Extract the (X, Y) coordinate from the center of the cell holding the provided text.  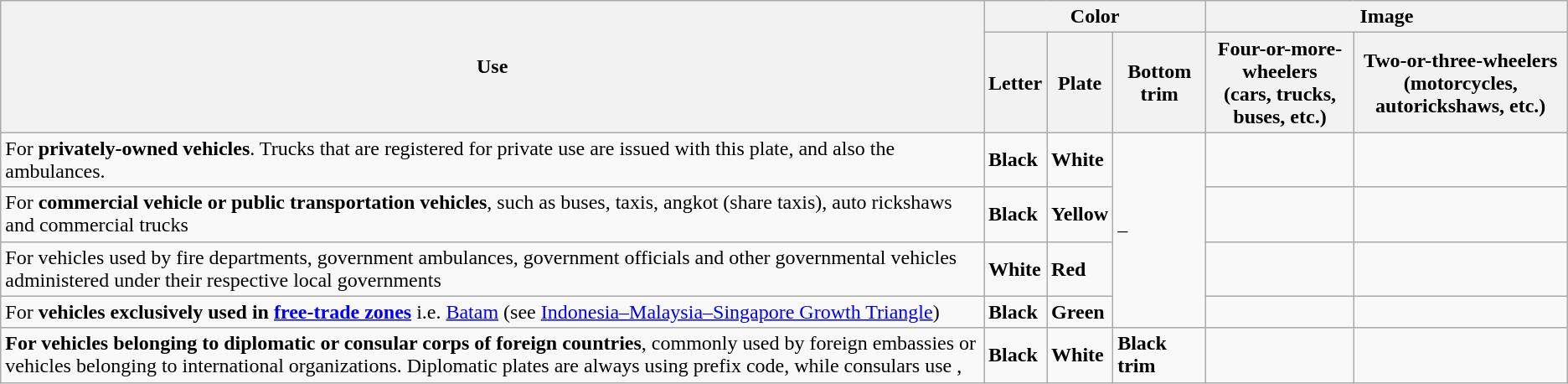
Bottom trim (1159, 82)
For vehicles exclusively used in free-trade zones i.e. Batam (see Indonesia–Malaysia–Singapore Growth Triangle) (493, 312)
– (1159, 230)
Green (1081, 312)
Two-or-three-wheelers(motorcycles, autorickshaws, etc.) (1461, 82)
Color (1096, 17)
Letter (1015, 82)
Four-or-more-wheelers(cars, trucks, buses, etc.) (1280, 82)
For privately-owned vehicles. Trucks that are registered for private use are issued with this plate, and also the ambulances. (493, 159)
For commercial vehicle or public transportation vehicles, such as buses, taxis, angkot (share taxis), auto rickshaws and commercial trucks (493, 215)
Red (1081, 268)
Use (493, 67)
Black trim (1159, 355)
Image (1387, 17)
Plate (1081, 82)
Yellow (1081, 215)
